From the cell containing the given text, extract its center point as [x, y] coordinate. 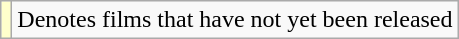
Denotes films that have not yet been released [235, 20]
